Return [X, Y] of the center of cell containing provided text 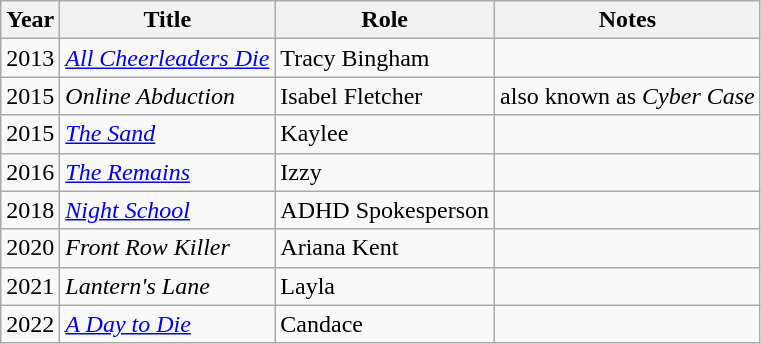
Kaylee [385, 134]
2013 [30, 58]
Role [385, 20]
Notes [628, 20]
ADHD Spokesperson [385, 210]
2020 [30, 248]
2022 [30, 324]
Layla [385, 286]
Night School [168, 210]
Title [168, 20]
Ariana Kent [385, 248]
Front Row Killer [168, 248]
A Day to Die [168, 324]
2018 [30, 210]
Lantern's Lane [168, 286]
Izzy [385, 172]
The Remains [168, 172]
The Sand [168, 134]
Tracy Bingham [385, 58]
Online Abduction [168, 96]
2021 [30, 286]
Year [30, 20]
Isabel Fletcher [385, 96]
2016 [30, 172]
also known as Cyber Case [628, 96]
Candace [385, 324]
All Cheerleaders Die [168, 58]
